From the cell containing the given text, extract its center point as (X, Y) coordinate. 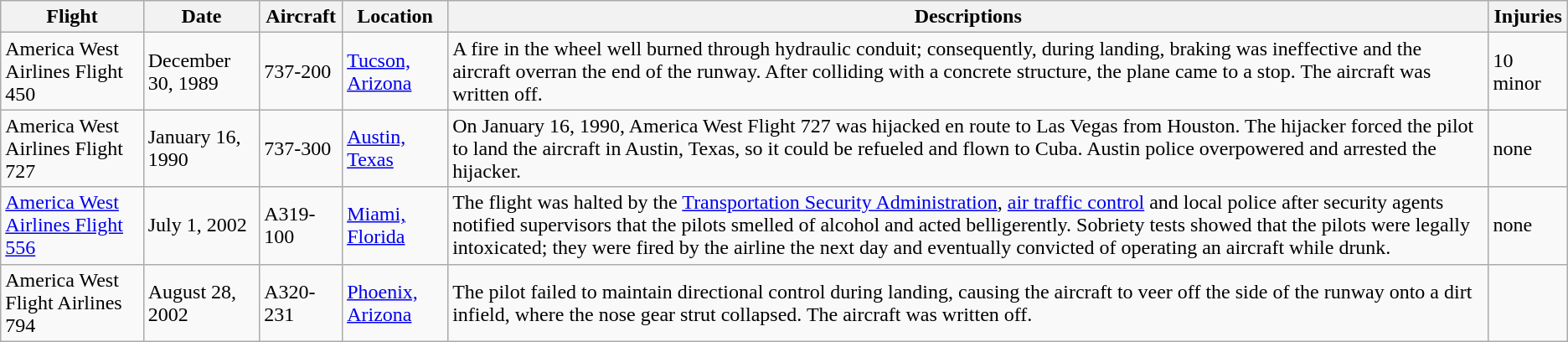
737-200 (302, 71)
America West Airlines Flight 450 (72, 71)
Location (395, 17)
August 28, 2002 (201, 303)
Descriptions (968, 17)
A320-231 (302, 303)
Miami, Florida (395, 225)
America West Airlines Flight 727 (72, 148)
Phoenix, Arizona (395, 303)
10 minor (1528, 71)
737-300 (302, 148)
Tucson, Arizona (395, 71)
Austin, Texas (395, 148)
January 16, 1990 (201, 148)
Date (201, 17)
July 1, 2002 (201, 225)
America West Airlines Flight 556 (72, 225)
America West Flight Airlines 794 (72, 303)
Aircraft (302, 17)
A319-100 (302, 225)
Flight (72, 17)
December 30, 1989 (201, 71)
Injuries (1528, 17)
